Identify which cell holds the provided text, then report its (X, Y) central coordinate. 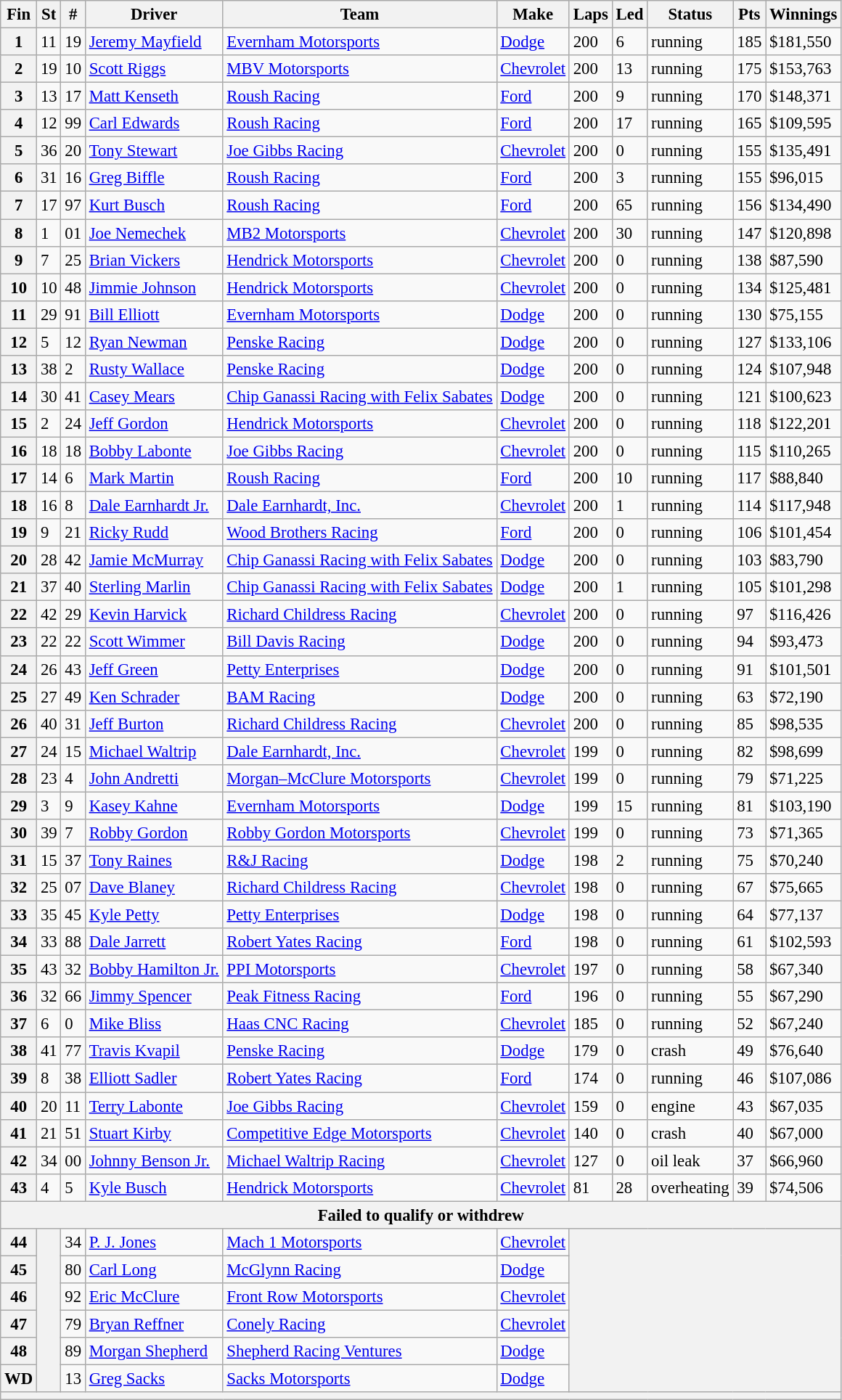
44 (19, 1243)
Mike Bliss (154, 1024)
Ricky Rudd (154, 533)
Brian Vickers (154, 260)
138 (749, 260)
$76,640 (804, 1052)
$67,240 (804, 1024)
Winnings (804, 15)
106 (749, 533)
$71,365 (804, 833)
61 (749, 942)
engine (690, 1106)
$148,371 (804, 97)
$103,190 (804, 806)
$181,550 (804, 42)
Eric McClure (154, 1297)
Bill Elliott (154, 314)
174 (591, 1078)
58 (749, 970)
Kasey Kahne (154, 806)
103 (749, 560)
94 (749, 642)
Failed to qualify or withdrew (421, 1215)
Carl Edwards (154, 123)
John Andretti (154, 779)
oil leak (690, 1160)
Kevin Harvick (154, 615)
88 (73, 942)
Stuart Kirby (154, 1133)
Bryan Reffner (154, 1324)
Jimmie Johnson (154, 287)
$75,155 (804, 314)
$135,491 (804, 151)
55 (749, 996)
Sterling Marlin (154, 587)
147 (749, 233)
$153,763 (804, 69)
Kurt Busch (154, 205)
BAM Racing (360, 697)
115 (749, 451)
Joe Nemechek (154, 233)
179 (591, 1052)
Michael Waltrip Racing (360, 1160)
McGlynn Racing (360, 1269)
Scott Wimmer (154, 642)
117 (749, 478)
$117,948 (804, 506)
Tony Raines (154, 860)
Wood Brothers Racing (360, 533)
165 (749, 123)
Dale Earnhardt Jr. (154, 506)
196 (591, 996)
124 (749, 369)
197 (591, 970)
$87,590 (804, 260)
Status (690, 15)
Ryan Newman (154, 342)
$71,225 (804, 779)
WD (19, 1379)
Peak Fitness Racing (360, 996)
$109,595 (804, 123)
Ken Schrader (154, 697)
Jeff Gordon (154, 424)
$107,086 (804, 1078)
PPI Motorsports (360, 970)
$102,593 (804, 942)
99 (73, 123)
Jeff Burton (154, 724)
114 (749, 506)
$67,035 (804, 1106)
Michael Waltrip (154, 751)
$101,454 (804, 533)
Matt Kenseth (154, 97)
$67,000 (804, 1133)
89 (73, 1351)
Jeff Green (154, 669)
52 (749, 1024)
Competitive Edge Motorsports (360, 1133)
Haas CNC Racing (360, 1024)
$125,481 (804, 287)
Dave Blaney (154, 888)
67 (749, 888)
MBV Motorsports (360, 69)
Johnny Benson Jr. (154, 1160)
Tony Stewart (154, 151)
$75,665 (804, 888)
Terry Labonte (154, 1106)
$101,298 (804, 587)
$110,265 (804, 451)
Shepherd Racing Ventures (360, 1351)
Jimmy Spencer (154, 996)
121 (749, 396)
85 (749, 724)
07 (73, 888)
47 (19, 1324)
140 (591, 1133)
$67,290 (804, 996)
$98,535 (804, 724)
$98,699 (804, 751)
Mark Martin (154, 478)
Pts (749, 15)
Bill Davis Racing (360, 642)
$120,898 (804, 233)
$122,201 (804, 424)
80 (73, 1269)
Scott Riggs (154, 69)
Jeremy Mayfield (154, 42)
Fin (19, 15)
130 (749, 314)
Travis Kvapil (154, 1052)
$107,948 (804, 369)
$100,623 (804, 396)
Carl Long (154, 1269)
Make (533, 15)
65 (630, 205)
$93,473 (804, 642)
$72,190 (804, 697)
82 (749, 751)
Sacks Motorsports (360, 1379)
Greg Biffle (154, 178)
64 (749, 915)
51 (73, 1133)
Kyle Petty (154, 915)
Front Row Motorsports (360, 1297)
$83,790 (804, 560)
$134,490 (804, 205)
Laps (591, 15)
Greg Sacks (154, 1379)
73 (749, 833)
Robby Gordon Motorsports (360, 833)
Dale Jarrett (154, 942)
92 (73, 1297)
Mach 1 Motorsports (360, 1243)
Team (360, 15)
77 (73, 1052)
Conely Racing (360, 1324)
Bobby Hamilton Jr. (154, 970)
Rusty Wallace (154, 369)
$66,960 (804, 1160)
R&J Racing (360, 860)
105 (749, 587)
$74,506 (804, 1187)
00 (73, 1160)
Elliott Sadler (154, 1078)
Morgan Shepherd (154, 1351)
$116,426 (804, 615)
# (73, 15)
overheating (690, 1187)
Jamie McMurray (154, 560)
$70,240 (804, 860)
$133,106 (804, 342)
175 (749, 69)
$88,840 (804, 478)
MB2 Motorsports (360, 233)
170 (749, 97)
Bobby Labonte (154, 451)
Robby Gordon (154, 833)
P. J. Jones (154, 1243)
01 (73, 233)
St (49, 15)
75 (749, 860)
63 (749, 697)
$101,501 (804, 669)
Morgan–McClure Motorsports (360, 779)
118 (749, 424)
Led (630, 15)
$96,015 (804, 178)
Driver (154, 15)
Casey Mears (154, 396)
$67,340 (804, 970)
159 (591, 1106)
$77,137 (804, 915)
66 (73, 996)
134 (749, 287)
156 (749, 205)
Kyle Busch (154, 1187)
